Output the (x, y) coordinate of the center of the cell containing the given text.  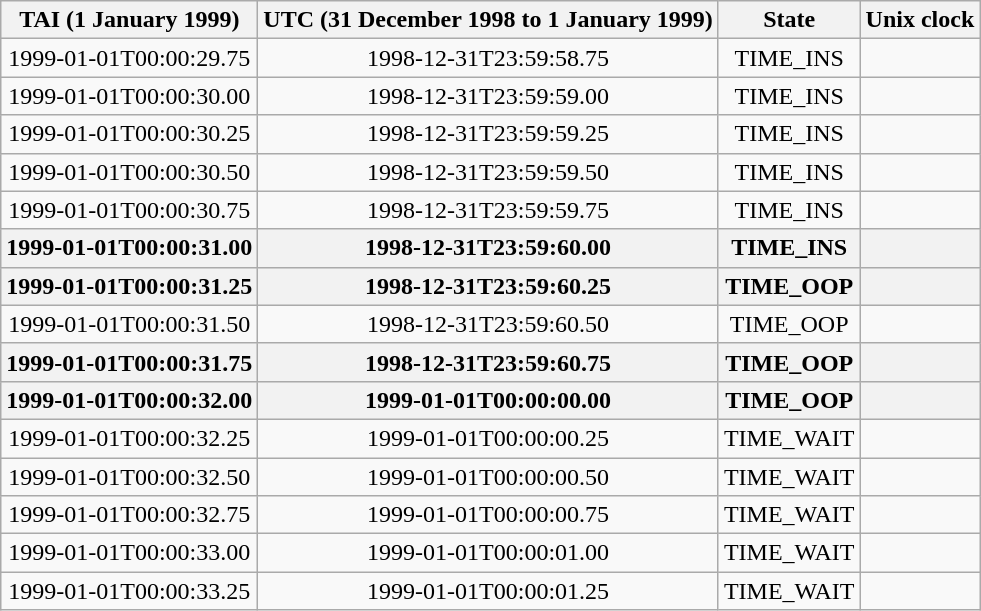
1999-01-01T00:00:30.50 (130, 172)
1999-01-01T00:00:01.00 (488, 553)
1998-12-31T23:59:60.00 (488, 248)
1999-01-01T00:00:30.75 (130, 210)
Unix clock (920, 20)
1998-12-31T23:59:58.75 (488, 58)
1999-01-01T00:00:30.25 (130, 134)
1998-12-31T23:59:59.00 (488, 96)
TAI (1 January 1999) (130, 20)
1998-12-31T23:59:60.75 (488, 362)
1999-01-01T00:00:32.00 (130, 400)
1999-01-01T00:00:32.75 (130, 515)
1999-01-01T00:00:30.00 (130, 96)
1999-01-01T00:00:01.25 (488, 591)
1999-01-01T00:00:31.75 (130, 362)
1999-01-01T00:00:33.00 (130, 553)
1999-01-01T00:00:32.50 (130, 477)
1998-12-31T23:59:60.50 (488, 324)
1998-12-31T23:59:59.75 (488, 210)
1999-01-01T00:00:00.25 (488, 438)
1999-01-01T00:00:31.00 (130, 248)
1999-01-01T00:00:33.25 (130, 591)
1999-01-01T00:00:00.00 (488, 400)
1998-12-31T23:59:59.50 (488, 172)
1999-01-01T00:00:31.25 (130, 286)
1998-12-31T23:59:59.25 (488, 134)
1998-12-31T23:59:60.25 (488, 286)
1999-01-01T00:00:32.25 (130, 438)
State (789, 20)
1999-01-01T00:00:00.75 (488, 515)
UTC (31 December 1998 to 1 January 1999) (488, 20)
1999-01-01T00:00:31.50 (130, 324)
1999-01-01T00:00:00.50 (488, 477)
1999-01-01T00:00:29.75 (130, 58)
